Pinpoint the cell where the given text exists, returning its (x, y) midpoint coordinate. 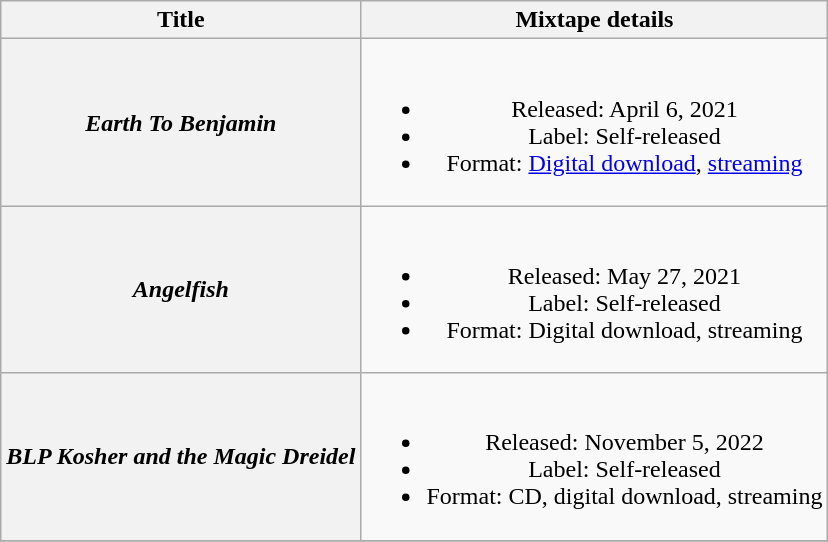
Title (181, 20)
Released: April 6, 2021Label: Self-releasedFormat: Digital download, streaming (594, 122)
Earth To Benjamin (181, 122)
BLP Kosher and the Magic Dreidel (181, 456)
Mixtape details (594, 20)
Angelfish (181, 290)
Released: November 5, 2022Label: Self-releasedFormat: CD, digital download, streaming (594, 456)
Released: May 27, 2021Label: Self-releasedFormat: Digital download, streaming (594, 290)
